Provide the [X, Y] coordinate of the cell's center where the given text is located.  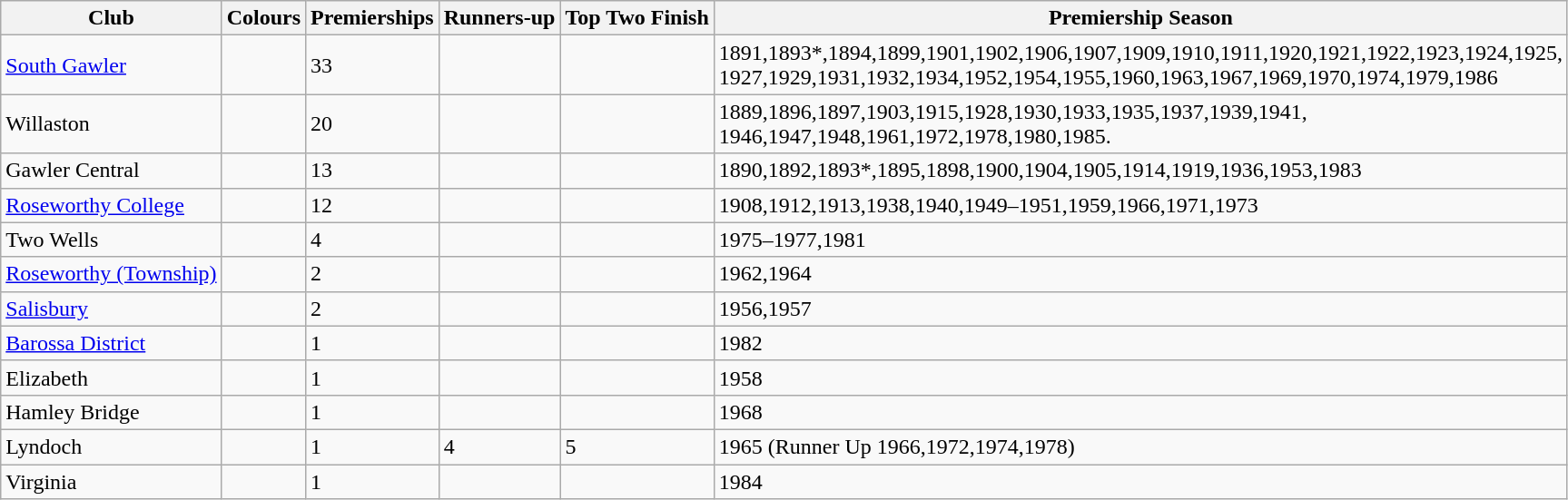
Barossa District [111, 343]
Elizabeth [111, 377]
1889,1896,1897,1903,1915,1928,1930,1933,1935,1937,1939,1941,1946,1947,1948,1961,1972,1978,1980,1985. [1140, 123]
1962,1964 [1140, 274]
Willaston [111, 123]
1975–1977,1981 [1140, 240]
1890,1892,1893*,1895,1898,1900,1904,1905,1914,1919,1936,1953,1983 [1140, 171]
Premierships [372, 18]
Runners-up [499, 18]
1908,1912,1913,1938,1940,1949–1951,1959,1966,1971,1973 [1140, 205]
Two Wells [111, 240]
Roseworthy (Township) [111, 274]
1965 (Runner Up 1966,1972,1974,1978) [1140, 446]
1968 [1140, 412]
1984 [1140, 482]
12 [372, 205]
Virginia [111, 482]
1956,1957 [1140, 309]
33 [372, 65]
Premiership Season [1140, 18]
Hamley Bridge [111, 412]
1982 [1140, 343]
Salisbury [111, 309]
20 [372, 123]
1958 [1140, 377]
Roseworthy College [111, 205]
Top Two Finish [637, 18]
Gawler Central [111, 171]
13 [372, 171]
Lyndoch [111, 446]
Colours [263, 18]
Club [111, 18]
South Gawler [111, 65]
5 [637, 446]
